Capture the cell that displays the provided text and extract its (x, y) central coordinate. 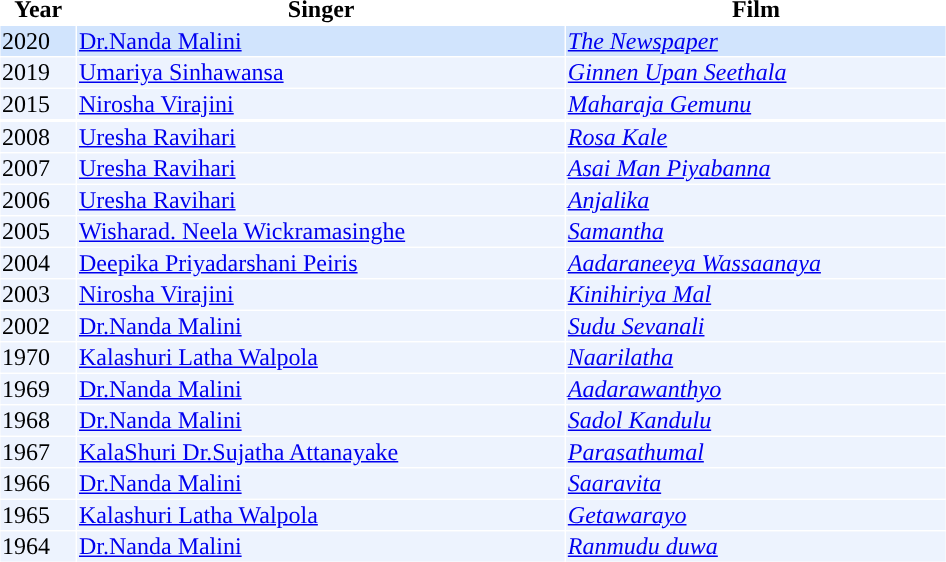
Umariya Sinhawansa (320, 73)
Sadol Kandulu (756, 421)
Wisharad. Neela Wickramasinghe (320, 231)
2004 (38, 263)
2019 (38, 73)
Rosa Kale (756, 137)
1964 (38, 547)
2015 (38, 104)
1967 (38, 452)
2002 (38, 326)
Aadaraneeya Wassaanaya (756, 263)
Deepika Priyadarshani Peiris (320, 263)
Asai Man Piyabanna (756, 169)
2006 (38, 200)
1968 (38, 421)
2005 (38, 231)
2003 (38, 295)
Parasathumal (756, 452)
1966 (38, 483)
Maharaja Gemunu (756, 104)
2007 (38, 169)
Naarilatha (756, 357)
Ranmudu duwa (756, 547)
1965 (38, 515)
The Newspaper (756, 41)
Saaravita (756, 483)
2008 (38, 137)
2020 (38, 41)
Getawarayo (756, 515)
Sudu Sevanali (756, 326)
Ginnen Upan Seethala (756, 73)
Samantha (756, 231)
1970 (38, 357)
Kinihiriya Mal (756, 295)
Aadarawanthyo (756, 389)
1969 (38, 389)
KalaShuri Dr.Sujatha Attanayake (320, 452)
Anjalika (756, 200)
